Determine the [x, y] coordinate at the center of the cell enclosing the given text.  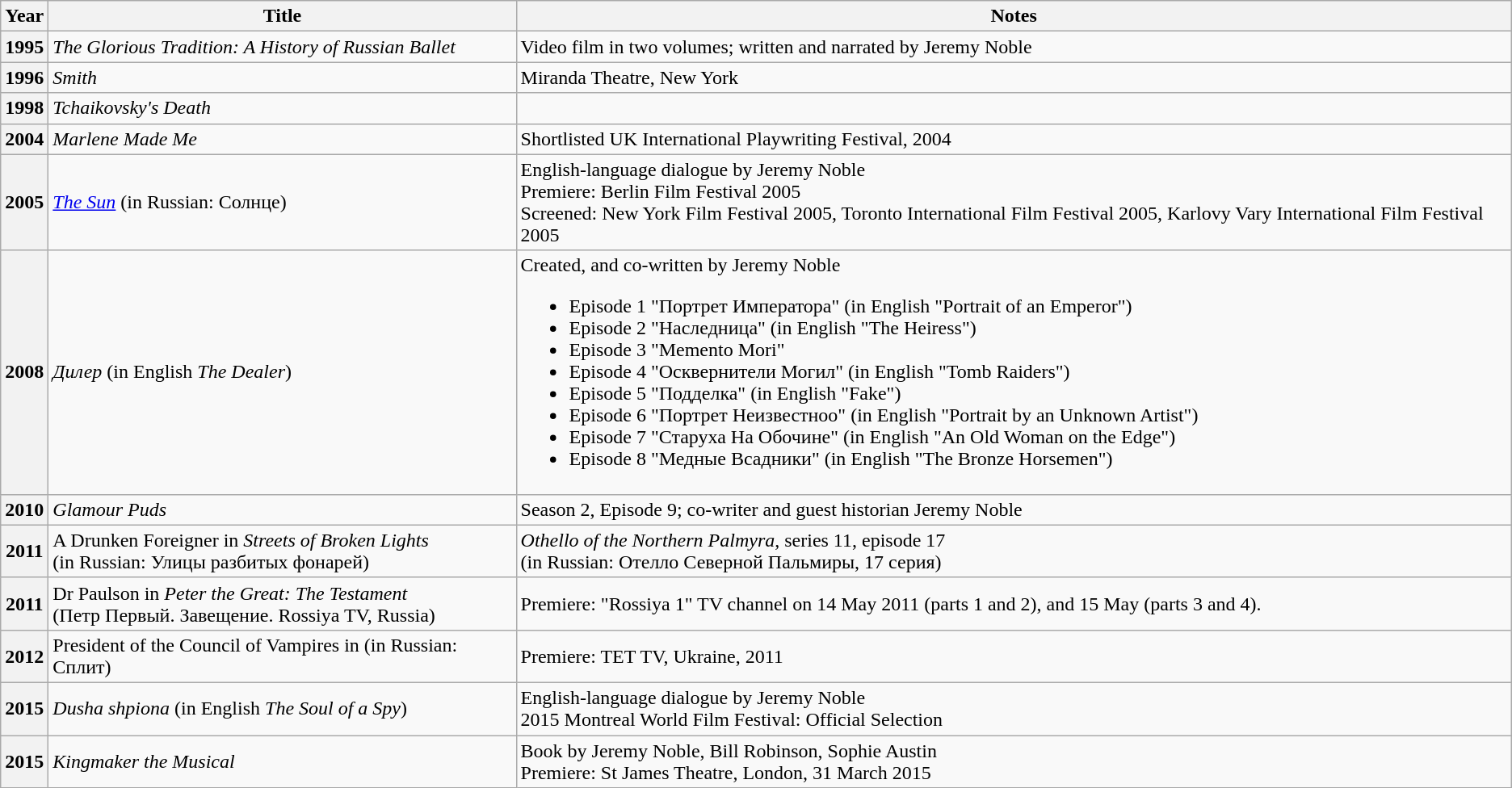
2010 [24, 509]
2004 [24, 139]
2012 [24, 656]
Smith [283, 78]
1998 [24, 108]
Notes [1014, 16]
Video film in two volumes; written and narrated by Jeremy Noble [1014, 47]
Dusha shpiona (in English The Soul of a Spy) [283, 709]
Дилер (in English The Dealer) [283, 372]
Dr Paulson in Peter the Great: The Testament(Петр Первый. Завещение. Rossiya TV, Russia) [283, 604]
Othello of the Northern Palmyra, series 11, episode 17(in Russian: Отелло Северной Пальмиры, 17 серия) [1014, 551]
2008 [24, 372]
The Sun (in Russian: Солнце) [283, 202]
The Glorious Tradition: A History of Russian Ballet [283, 47]
Kingmaker the Musical [283, 761]
2005 [24, 202]
A Drunken Foreigner in Streets of Broken Lights(in Russian: Улицы разбитых фонарей) [283, 551]
1995 [24, 47]
Season 2, Episode 9; co-writer and guest historian Jeremy Noble [1014, 509]
Premiere: "Rossiya 1" TV channel on 14 May 2011 (parts 1 and 2), and 15 May (parts 3 and 4). [1014, 604]
Marlene Made Me [283, 139]
Book by Jeremy Noble, Bill Robinson, Sophie AustinPremiere: St James Theatre, London, 31 March 2015 [1014, 761]
Year [24, 16]
Shortlisted UK International Playwriting Festival, 2004 [1014, 139]
Title [283, 16]
Premiere: TET TV, Ukraine, 2011 [1014, 656]
English-language dialogue by Jeremy Noble2015 Montreal World Film Festival: Official Selection [1014, 709]
Tchaikovsky's Death [283, 108]
1996 [24, 78]
President of the Council of Vampires in (in Russian: Сплит) [283, 656]
Miranda Theatre, New York [1014, 78]
Glamour Puds [283, 509]
